Return [x, y] of the center of cell containing provided text 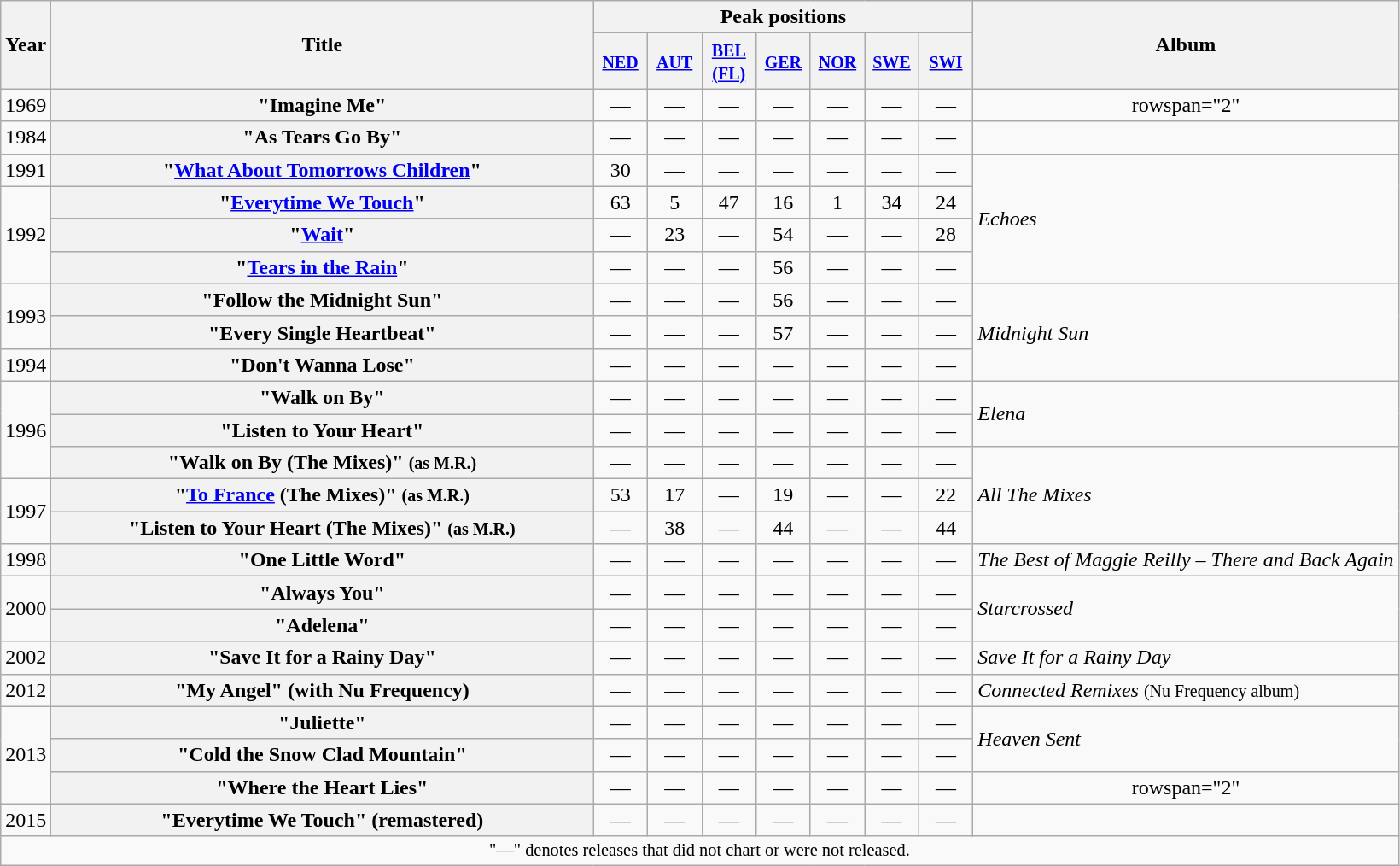
"My Angel" (with Nu Frequency) [323, 690]
NED [621, 61]
"Juliette" [323, 723]
1 [837, 202]
"Save It for a Rainy Day" [323, 658]
2015 [26, 820]
22 [946, 495]
"Imagine Me" [323, 105]
"Tears in the Rain" [323, 267]
"One Little Word" [323, 560]
AUT [674, 61]
1984 [26, 138]
Heaven Sent [1186, 739]
NOR [837, 61]
Midnight Sun [1186, 332]
38 [674, 528]
"Listen to Your Heart (The Mixes)" (as M.R.) [323, 528]
16 [784, 202]
"Everytime We Touch" [323, 202]
47 [729, 202]
24 [946, 202]
Title [323, 44]
28 [946, 235]
19 [784, 495]
23 [674, 235]
SWE [892, 61]
Year [26, 44]
34 [892, 202]
1993 [26, 316]
30 [621, 170]
"Where the Heart Lies" [323, 787]
"Walk on By" [323, 397]
1997 [26, 512]
54 [784, 235]
SWI [946, 61]
1998 [26, 560]
"Wait" [323, 235]
BEL(FL) [729, 61]
"Adelena" [323, 625]
"Walk on By (The Mixes)" (as M.R.) [323, 463]
2002 [26, 658]
57 [784, 332]
Peak positions [784, 17]
"As Tears Go By" [323, 138]
"Always You" [323, 593]
The Best of Maggie Reilly – There and Back Again [1186, 560]
Starcrossed [1186, 609]
1969 [26, 105]
"—" denotes releases that did not chart or were not released. [700, 851]
Connected Remixes (Nu Frequency album) [1186, 690]
63 [621, 202]
"Listen to Your Heart" [323, 430]
2013 [26, 755]
"Every Single Heartbeat" [323, 332]
"Don't Wanna Lose" [323, 365]
Echoes [1186, 219]
Elena [1186, 413]
1992 [26, 235]
"What About Tomorrows Children" [323, 170]
"To France (The Mixes)" (as M.R.) [323, 495]
1991 [26, 170]
"Everytime We Touch" (remastered) [323, 820]
GER [784, 61]
1994 [26, 365]
53 [621, 495]
Album [1186, 44]
All The Mixes [1186, 495]
2000 [26, 609]
"Cold the Snow Clad Mountain" [323, 755]
17 [674, 495]
2012 [26, 690]
1996 [26, 430]
"Follow the Midnight Sun" [323, 300]
5 [674, 202]
Save It for a Rainy Day [1186, 658]
